Search for the cell housing the specified text and yield its [X, Y] center coordinate. 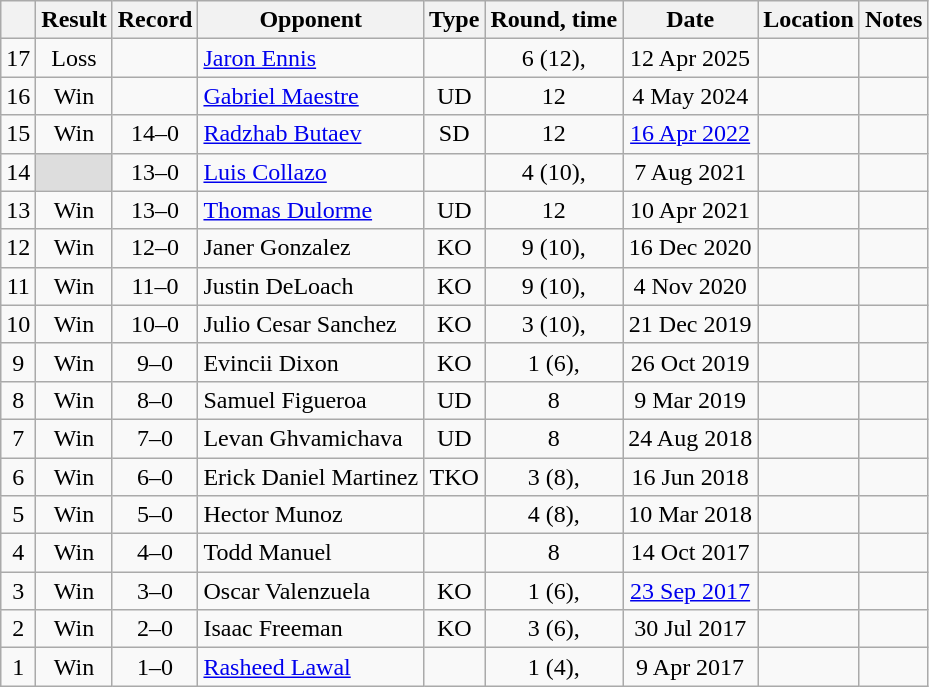
3 (8), [554, 477]
4 (10), [554, 172]
Thomas Dulorme [311, 210]
Notes [893, 20]
14 Oct 2017 [690, 553]
9 Apr 2017 [690, 667]
7 [18, 438]
Result [74, 20]
3 (6), [554, 629]
11 [18, 286]
Julio Cesar Sanchez [311, 324]
Record [155, 20]
Todd Manuel [311, 553]
9 Mar 2019 [690, 400]
10–0 [155, 324]
16 Dec 2020 [690, 248]
23 Sep 2017 [690, 591]
4 (8), [554, 515]
5–0 [155, 515]
8–0 [155, 400]
14 [18, 172]
Gabriel Maestre [311, 96]
Hector Munoz [311, 515]
11–0 [155, 286]
4–0 [155, 553]
3 (10), [554, 324]
4 [18, 553]
Evincii Dixon [311, 362]
Location [809, 20]
16 Jun 2018 [690, 477]
16 [18, 96]
2–0 [155, 629]
2 [18, 629]
Justin DeLoach [311, 286]
17 [18, 58]
Rasheed Lawal [311, 667]
Type [454, 20]
5 [18, 515]
TKO [454, 477]
Levan Ghvamichava [311, 438]
9 [18, 362]
Jaron Ennis [311, 58]
3 [18, 591]
Loss [74, 58]
Isaac Freeman [311, 629]
Date [690, 20]
1–0 [155, 667]
6 (12), [554, 58]
Luis Collazo [311, 172]
10 [18, 324]
3–0 [155, 591]
15 [18, 134]
30 Jul 2017 [690, 629]
10 Mar 2018 [690, 515]
4 Nov 2020 [690, 286]
14–0 [155, 134]
1 (4), [554, 667]
21 Dec 2019 [690, 324]
12–0 [155, 248]
Opponent [311, 20]
9–0 [155, 362]
Oscar Valenzuela [311, 591]
16 Apr 2022 [690, 134]
10 Apr 2021 [690, 210]
Erick Daniel Martinez [311, 477]
6–0 [155, 477]
24 Aug 2018 [690, 438]
Samuel Figueroa [311, 400]
26 Oct 2019 [690, 362]
4 May 2024 [690, 96]
Round, time [554, 20]
1 [18, 667]
7–0 [155, 438]
6 [18, 477]
7 Aug 2021 [690, 172]
12 Apr 2025 [690, 58]
Janer Gonzalez [311, 248]
SD [454, 134]
Radzhab Butaev [311, 134]
13 [18, 210]
